For the text-containing cell, return its midpoint in [x, y] coordinate format. 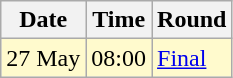
27 May [44, 58]
Date [44, 20]
Round [192, 20]
Time [119, 20]
08:00 [119, 58]
Final [192, 58]
